Pinpoint the cell where the given text exists, returning its [x, y] midpoint coordinate. 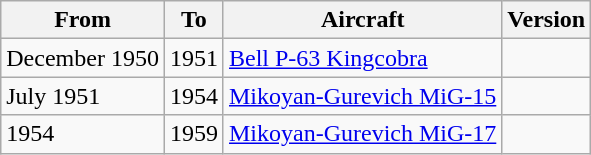
Mikoyan-Gurevich MiG-15 [362, 96]
From [83, 20]
July 1951 [83, 96]
To [194, 20]
Bell P-63 Kingcobra [362, 58]
1951 [194, 58]
December 1950 [83, 58]
1959 [194, 134]
Mikoyan-Gurevich MiG-17 [362, 134]
Version [546, 20]
Aircraft [362, 20]
